Detect which cell encompasses the target text, then output its (X, Y) center coordinate. 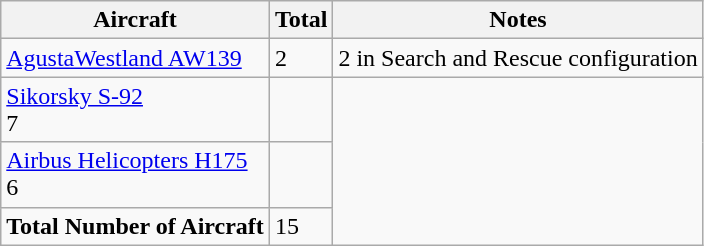
Notes (518, 20)
2 in Search and Rescue configuration (518, 58)
2 (301, 58)
AgustaWestland AW139 (136, 58)
Airbus Helicopters H1756 (136, 174)
15 (301, 226)
Total (301, 20)
Sikorsky S-927 (136, 110)
Total Number of Aircraft (136, 226)
Aircraft (136, 20)
